Locate the cell with the specified text and output its [X, Y] center coordinate. 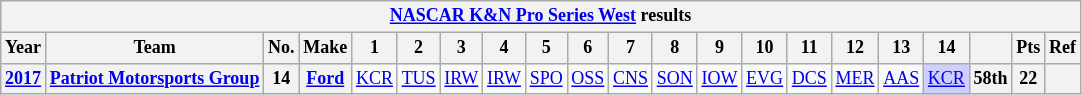
AAS [902, 78]
5 [546, 48]
OSS [588, 78]
4 [504, 48]
8 [674, 48]
7 [631, 48]
TUS [418, 78]
SPO [546, 78]
Make [326, 48]
12 [855, 48]
6 [588, 48]
3 [462, 48]
CNS [631, 78]
IOW [720, 78]
SON [674, 78]
58th [990, 78]
1 [375, 48]
10 [765, 48]
11 [809, 48]
9 [720, 48]
2 [418, 48]
22 [1028, 78]
DCS [809, 78]
2017 [24, 78]
NASCAR K&N Pro Series West results [541, 16]
Pts [1028, 48]
Ford [326, 78]
13 [902, 48]
MER [855, 78]
Year [24, 48]
EVG [765, 78]
Ref [1063, 48]
Team [154, 48]
No. [282, 48]
Patriot Motorsports Group [154, 78]
